Capture the cell that displays the provided text and extract its [x, y] central coordinate. 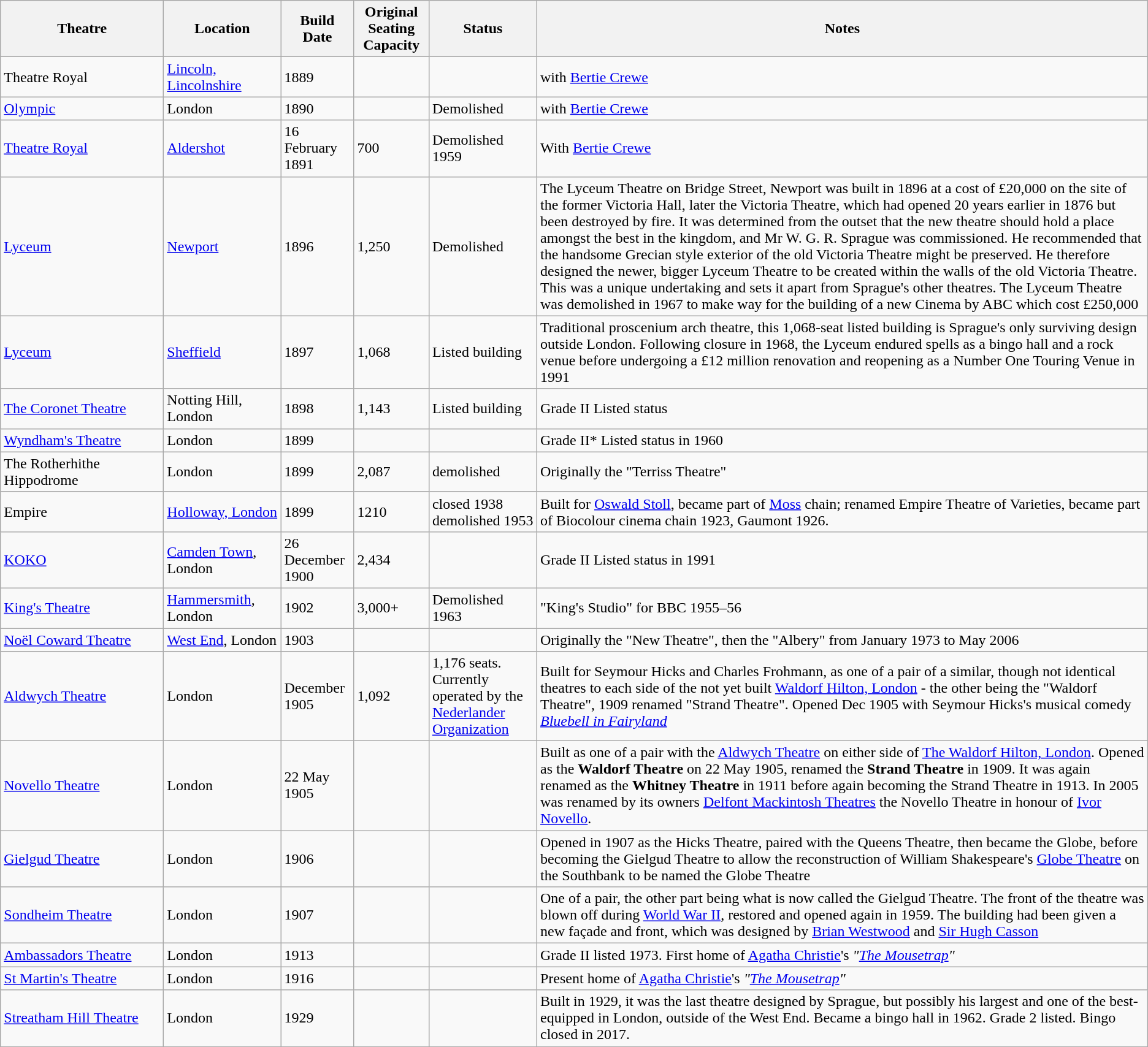
Lincoln, Lincolnshire [222, 77]
1,176 seats. Currently operated by the Nederlander Organization [483, 696]
2,434 [391, 560]
Camden Town, London [222, 560]
West End, London [222, 639]
Original Seating Capacity [391, 29]
22 May 1905 [318, 786]
The Coronet Theatre [82, 408]
1897 [318, 352]
Aldwych Theatre [82, 696]
Sheffield [222, 352]
1913 [318, 955]
Built for Oswald Stoll, became part of Moss chain; renamed Empire Theatre of Varieties, became part of Biocolour cinema chain 1923, Gaumont 1926. [842, 511]
Originally the "New Theatre", then the "Albery" from January 1973 to May 2006 [842, 639]
1903 [318, 639]
3,000+ [391, 608]
With Bertie Crewe [842, 148]
Status [483, 29]
Empire [82, 511]
Build Date [318, 29]
1,250 [391, 246]
Location [222, 29]
1890 [318, 109]
Notes [842, 29]
Theatre [82, 29]
St Martin's Theatre [82, 978]
2,087 [391, 472]
"King's Studio" for BBC 1955–56 [842, 608]
Demolished 1959 [483, 148]
1902 [318, 608]
Olympic [82, 109]
1,092 [391, 696]
Newport [222, 246]
16 February 1891 [318, 148]
Sondheim Theatre [82, 915]
Grade II Listed status in 1991 [842, 560]
Aldershot [222, 148]
December 1905 [318, 696]
Ambassadors Theatre [82, 955]
Grade II listed 1973. First home of Agatha Christie's "The Mousetrap" [842, 955]
closed 1938 demolished 1953 [483, 511]
Noël Coward Theatre [82, 639]
Holloway, London [222, 511]
1906 [318, 859]
Streatham Hill Theatre [82, 1018]
Wyndham's Theatre [82, 440]
26 December 1900 [318, 560]
The Rotherhithe Hippodrome [82, 472]
Notting Hill, London [222, 408]
Demolished 1963 [483, 608]
1,143 [391, 408]
700 [391, 148]
Novello Theatre [82, 786]
Present home of Agatha Christie's "The Mousetrap" [842, 978]
King's Theatre [82, 608]
1889 [318, 77]
Gielgud Theatre [82, 859]
1907 [318, 915]
1210 [391, 511]
1896 [318, 246]
Grade II* Listed status in 1960 [842, 440]
1,068 [391, 352]
Grade II Listed status [842, 408]
KOKO [82, 560]
Hammersmith, London [222, 608]
demolished [483, 472]
1898 [318, 408]
Originally the "Terriss Theatre" [842, 472]
1916 [318, 978]
1929 [318, 1018]
